Locate the cell with the specified text and output its (x, y) center coordinate. 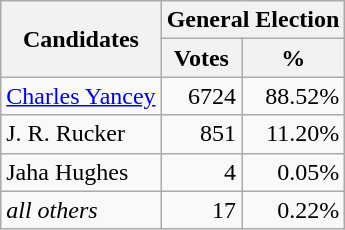
17 (201, 210)
General Election (253, 20)
11.20% (294, 134)
851 (201, 134)
Jaha Hughes (81, 172)
% (294, 58)
0.22% (294, 210)
88.52% (294, 96)
4 (201, 172)
6724 (201, 96)
Votes (201, 58)
Charles Yancey (81, 96)
J. R. Rucker (81, 134)
Candidates (81, 39)
0.05% (294, 172)
all others (81, 210)
